Pinpoint the cell where the given text exists, returning its [X, Y] midpoint coordinate. 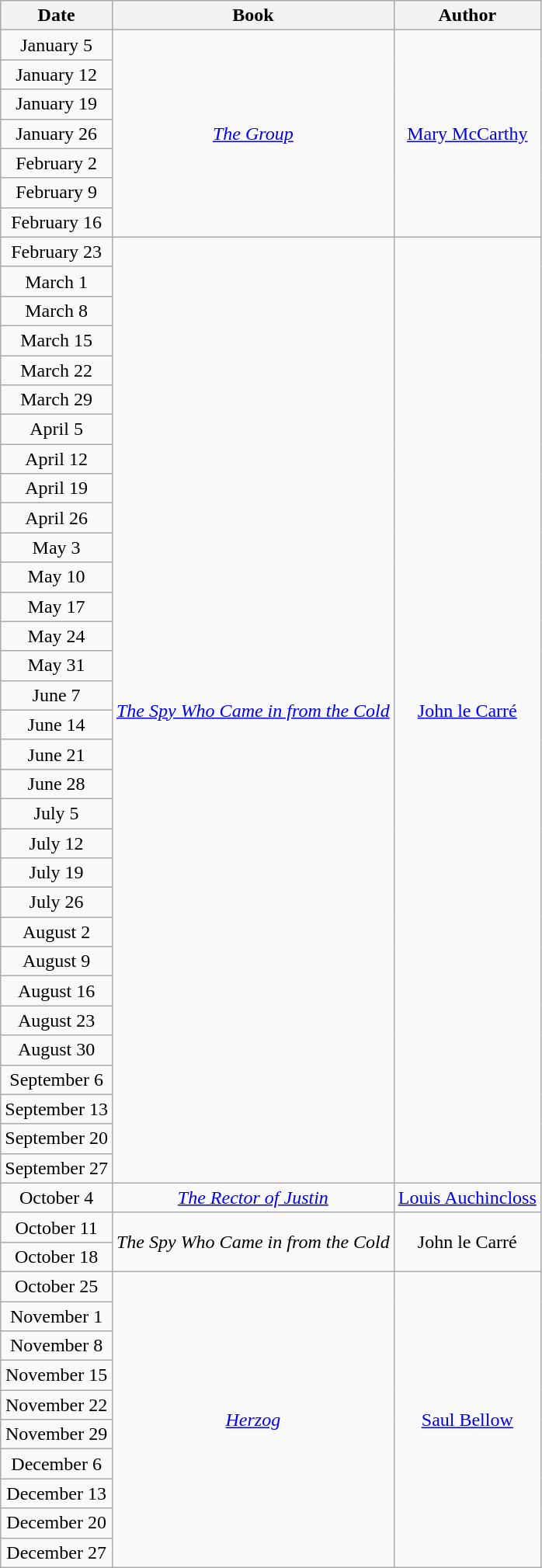
June 14 [57, 725]
May 10 [57, 577]
Book [253, 16]
April 12 [57, 459]
October 11 [57, 1227]
June 21 [57, 754]
Louis Auchincloss [467, 1198]
July 26 [57, 902]
Mary McCarthy [467, 134]
November 29 [57, 1434]
The Rector of Justin [253, 1198]
November 8 [57, 1346]
December 27 [57, 1552]
October 25 [57, 1286]
April 19 [57, 488]
March 22 [57, 370]
December 6 [57, 1464]
July 19 [57, 873]
The Group [253, 134]
August 30 [57, 1050]
February 2 [57, 163]
February 9 [57, 193]
September 6 [57, 1080]
Date [57, 16]
March 1 [57, 281]
Author [467, 16]
July 5 [57, 813]
November 15 [57, 1375]
December 20 [57, 1523]
January 12 [57, 75]
Herzog [253, 1420]
March 29 [57, 400]
October 4 [57, 1198]
August 2 [57, 932]
August 9 [57, 961]
April 5 [57, 429]
August 16 [57, 991]
December 13 [57, 1493]
April 26 [57, 518]
February 23 [57, 252]
May 3 [57, 548]
September 27 [57, 1168]
June 28 [57, 784]
October 18 [57, 1257]
November 1 [57, 1316]
May 24 [57, 636]
Saul Bellow [467, 1420]
January 5 [57, 45]
January 26 [57, 134]
September 20 [57, 1139]
November 22 [57, 1405]
August 23 [57, 1020]
March 15 [57, 340]
May 17 [57, 607]
May 31 [57, 666]
September 13 [57, 1109]
June 7 [57, 695]
July 12 [57, 843]
January 19 [57, 104]
March 8 [57, 311]
February 16 [57, 222]
